Determine the (X, Y) coordinate at the center of the cell enclosing the given text.  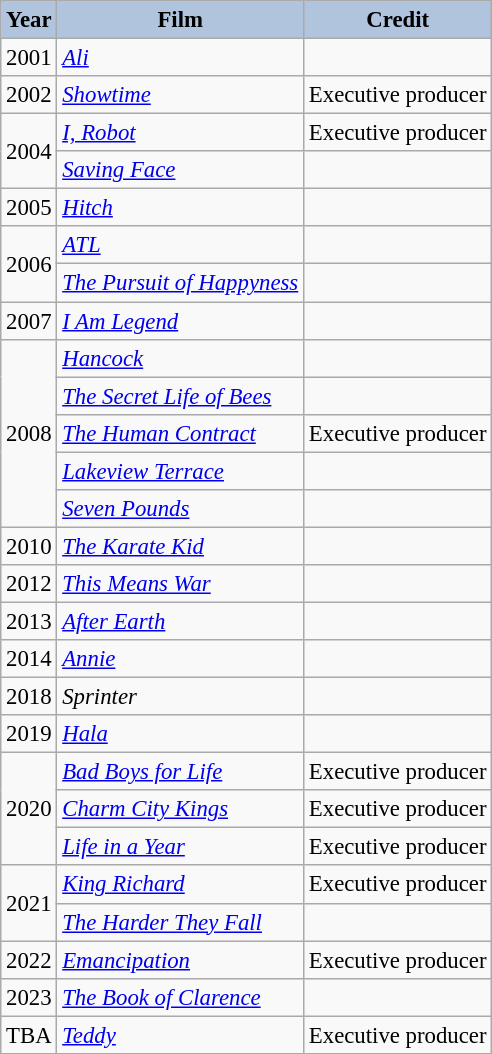
Sprinter (180, 697)
Emancipation (180, 960)
Showtime (180, 95)
The Harder They Fall (180, 922)
After Earth (180, 621)
This Means War (180, 584)
The Karate Kid (180, 546)
2018 (29, 697)
Credit (398, 20)
The Secret Life of Bees (180, 396)
Hala (180, 734)
Charm City Kings (180, 809)
Annie (180, 659)
Year (29, 20)
2013 (29, 621)
2019 (29, 734)
Bad Boys for Life (180, 772)
The Book of Clarence (180, 997)
Hitch (180, 208)
Ali (180, 58)
2010 (29, 546)
I, Robot (180, 133)
The Human Contract (180, 433)
ATL (180, 245)
2023 (29, 997)
I Am Legend (180, 321)
2004 (29, 152)
2022 (29, 960)
2007 (29, 321)
2008 (29, 433)
Hancock (180, 358)
The Pursuit of Happyness (180, 283)
Life in a Year (180, 847)
2021 (29, 904)
2020 (29, 810)
Teddy (180, 1035)
TBA (29, 1035)
2014 (29, 659)
2001 (29, 58)
2002 (29, 95)
2012 (29, 584)
Film (180, 20)
2006 (29, 264)
King Richard (180, 885)
Seven Pounds (180, 509)
Lakeview Terrace (180, 471)
Saving Face (180, 170)
2005 (29, 208)
